Capture the cell that displays the provided text and extract its (x, y) central coordinate. 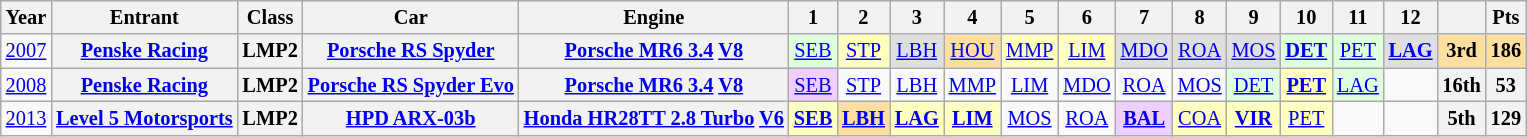
2007 (26, 51)
Honda HR28TT 2.8 Turbo V6 (654, 118)
5 (1030, 17)
1 (813, 17)
Porsche RS Spyder (411, 51)
HPD ARX-03b (411, 118)
Entrant (144, 17)
Porsche RS Spyder Evo (411, 85)
2008 (26, 85)
BAL (1144, 118)
6 (1086, 17)
Pts (1506, 17)
COA (1200, 118)
2 (864, 17)
Car (411, 17)
Level 5 Motorsports (144, 118)
4 (972, 17)
Engine (654, 17)
9 (1254, 17)
10 (1306, 17)
8 (1200, 17)
3rd (1461, 51)
HOU (972, 51)
Year (26, 17)
5th (1461, 118)
186 (1506, 51)
7 (1144, 17)
53 (1506, 85)
16th (1461, 85)
3 (917, 17)
129 (1506, 118)
12 (1411, 17)
11 (1358, 17)
2013 (26, 118)
Class (270, 17)
VIR (1254, 118)
